Provide the (X, Y) coordinate of the cell's center where the given text is located.  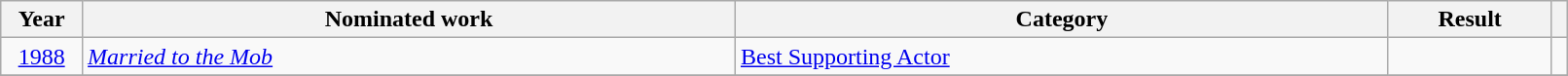
Result (1470, 19)
Best Supporting Actor (1061, 57)
Category (1061, 19)
Married to the Mob (409, 57)
1988 (42, 57)
Year (42, 19)
Nominated work (409, 19)
